Return the [x, y] coordinate for the center point of the cell that contains the specified text.  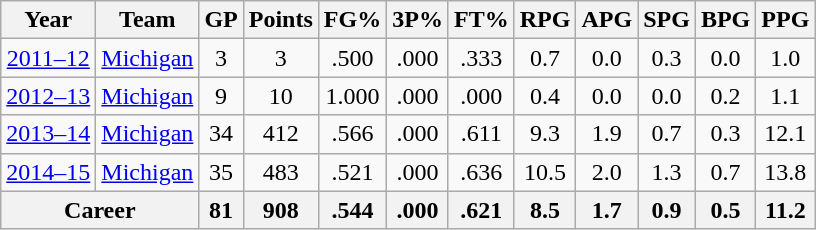
Team [148, 20]
0.9 [667, 210]
.621 [481, 210]
Year [48, 20]
.333 [481, 58]
9 [221, 96]
2012–13 [48, 96]
10 [280, 96]
2011–12 [48, 58]
1.0 [786, 58]
Points [280, 20]
FT% [481, 20]
12.1 [786, 134]
9.3 [545, 134]
.500 [352, 58]
35 [221, 172]
2.0 [607, 172]
2013–14 [48, 134]
10.5 [545, 172]
81 [221, 210]
1.000 [352, 96]
3P% [418, 20]
0.4 [545, 96]
1.9 [607, 134]
1.3 [667, 172]
Career [100, 210]
2014–15 [48, 172]
.544 [352, 210]
RPG [545, 20]
1.7 [607, 210]
11.2 [786, 210]
APG [607, 20]
.521 [352, 172]
13.8 [786, 172]
0.5 [725, 210]
412 [280, 134]
8.5 [545, 210]
GP [221, 20]
.636 [481, 172]
.611 [481, 134]
PPG [786, 20]
483 [280, 172]
.566 [352, 134]
FG% [352, 20]
0.2 [725, 96]
34 [221, 134]
1.1 [786, 96]
SPG [667, 20]
908 [280, 210]
BPG [725, 20]
